Extract the (x, y) coordinate from the center of the cell holding the provided text.  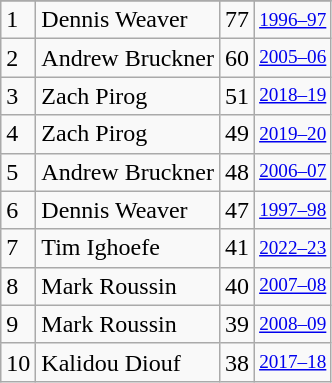
2017–18 (293, 362)
2008–09 (293, 324)
2018–19 (293, 96)
9 (18, 324)
1 (18, 20)
60 (236, 58)
4 (18, 134)
1997–98 (293, 210)
5 (18, 172)
7 (18, 248)
2 (18, 58)
1996–97 (293, 20)
6 (18, 210)
2019–20 (293, 134)
48 (236, 172)
51 (236, 96)
47 (236, 210)
38 (236, 362)
2005–06 (293, 58)
39 (236, 324)
41 (236, 248)
2022–23 (293, 248)
77 (236, 20)
2007–08 (293, 286)
2006–07 (293, 172)
49 (236, 134)
Tim Ighoefe (128, 248)
8 (18, 286)
40 (236, 286)
Kalidou Diouf (128, 362)
3 (18, 96)
10 (18, 362)
